Find where the given text appears and provide that cell's center as [x, y] coordinate. 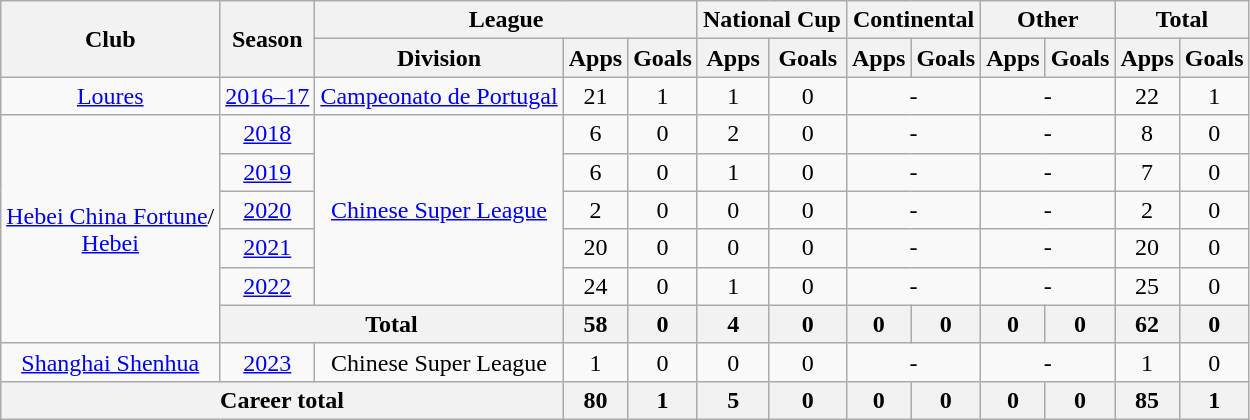
Campeonato de Portugal [439, 96]
4 [733, 324]
25 [1147, 286]
Shanghai Shenhua [110, 362]
Career total [282, 400]
2021 [268, 248]
2023 [268, 362]
Other [1048, 20]
Hebei China Fortune/Hebei [110, 229]
2016–17 [268, 96]
21 [595, 96]
7 [1147, 172]
Club [110, 39]
5 [733, 400]
Loures [110, 96]
2020 [268, 210]
National Cup [772, 20]
2019 [268, 172]
24 [595, 286]
Season [268, 39]
8 [1147, 134]
22 [1147, 96]
58 [595, 324]
2018 [268, 134]
62 [1147, 324]
League [506, 20]
80 [595, 400]
2022 [268, 286]
Continental [913, 20]
85 [1147, 400]
Division [439, 58]
